Determine the (X, Y) coordinate at the center of the cell enclosing the given text.  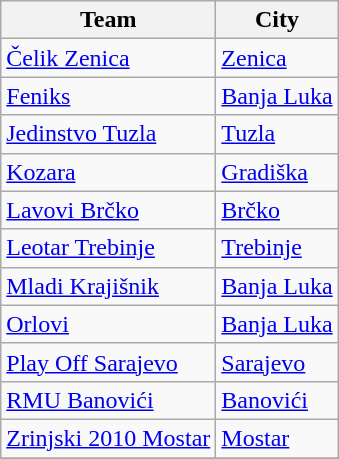
Lavovi Brčko (108, 210)
Jedinstvo Tuzla (108, 134)
Mladi Krajišnik (108, 286)
Tuzla (277, 134)
Brčko (277, 210)
Kozara (108, 172)
Gradiška (277, 172)
City (277, 20)
Leotar Trebinje (108, 248)
RMU Banovići (108, 400)
Trebinje (277, 248)
Orlovi (108, 324)
Zenica (277, 58)
Feniks (108, 96)
Sarajevo (277, 362)
Play Off Sarajevo (108, 362)
Mostar (277, 438)
Čelik Zenica (108, 58)
Team (108, 20)
Zrinjski 2010 Mostar (108, 438)
Banovići (277, 400)
